Scan for the cell matching the given text and deliver its (x, y) coordinate at center. 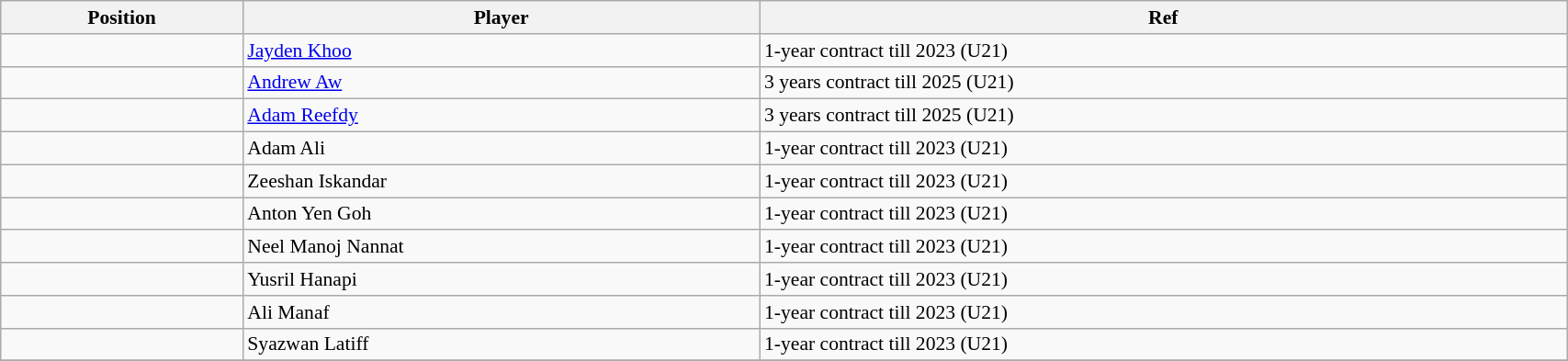
Andrew Aw (502, 83)
Ref (1163, 17)
Yusril Hanapi (502, 279)
Neel Manoj Nannat (502, 247)
Syazwan Latiff (502, 344)
Position (122, 17)
Jayden Khoo (502, 51)
Adam Reefdy (502, 116)
Zeeshan Iskandar (502, 181)
Ali Manaf (502, 312)
Anton Yen Goh (502, 214)
Player (502, 17)
Adam Ali (502, 149)
